For the text-containing cell, return its midpoint in [x, y] coordinate format. 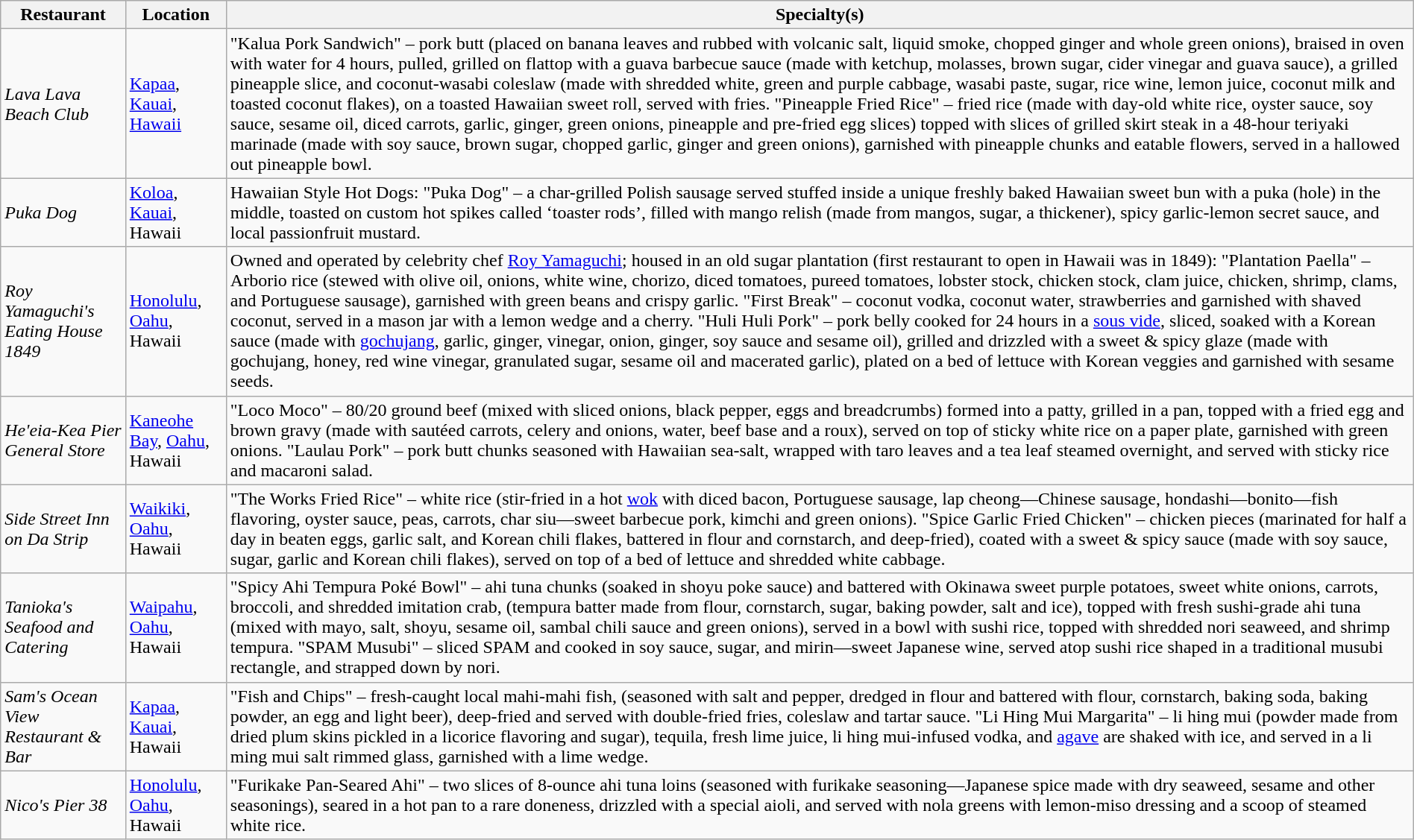
Side Street Inn on Da Strip [63, 529]
Waipahu, Oahu, Hawaii [176, 628]
Puka Dog [63, 212]
He'eia-Kea Pier General Store [63, 440]
Restaurant [63, 15]
Lava Lava Beach Club [63, 104]
Nico's Pier 38 [63, 805]
Sam's Ocean View Restaurant & Bar [63, 726]
Waikiki, Oahu, Hawaii [176, 529]
Specialty(s) [820, 15]
Location [176, 15]
Koloa, Kauai, Hawaii [176, 212]
Roy Yamaguchi's Eating House 1849 [63, 321]
Kaneohe Bay, Oahu, Hawaii [176, 440]
Tanioka's Seafood and Catering [63, 628]
